Extract the (X, Y) coordinate from the center of the cell holding the provided text.  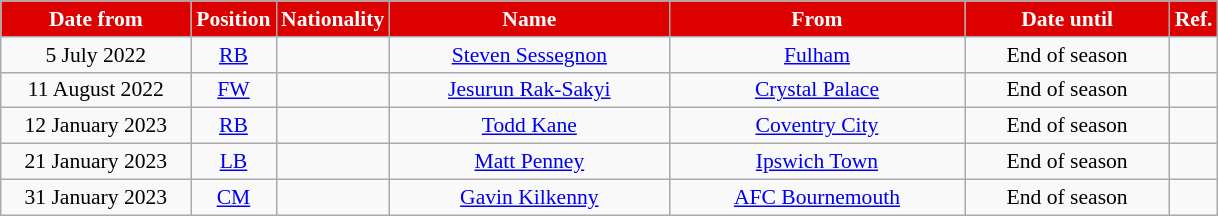
FW (234, 90)
From (816, 19)
Steven Sessegnon (529, 55)
LB (234, 162)
Ref. (1194, 19)
Nationality (332, 19)
Todd Kane (529, 126)
Date until (1068, 19)
CM (234, 197)
Name (529, 19)
Gavin Kilkenny (529, 197)
31 January 2023 (96, 197)
12 January 2023 (96, 126)
Date from (96, 19)
Coventry City (816, 126)
Fulham (816, 55)
Matt Penney (529, 162)
Ipswich Town (816, 162)
Position (234, 19)
5 July 2022 (96, 55)
Crystal Palace (816, 90)
AFC Bournemouth (816, 197)
11 August 2022 (96, 90)
Jesurun Rak-Sakyi (529, 90)
21 January 2023 (96, 162)
